From the cell containing the given text, extract its center point as [X, Y] coordinate. 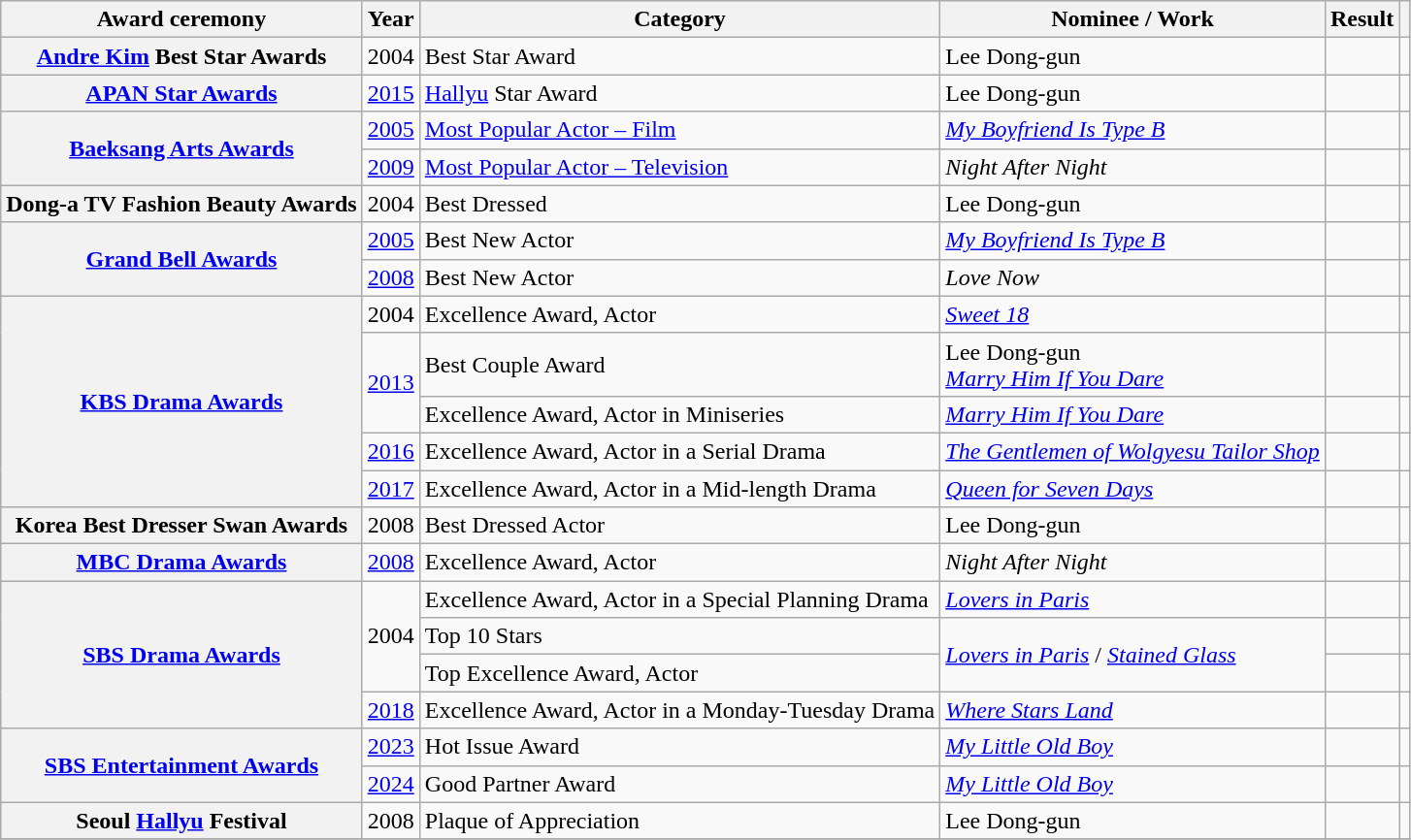
2015 [390, 93]
The Gentlemen of Wolgyesu Tailor Shop [1133, 451]
Where Stars Land [1133, 710]
Lee Dong-gun Marry Him If You Dare [1133, 365]
Best Star Award [679, 56]
Excellence Award, Actor in a Serial Drama [679, 451]
Hot Issue Award [679, 747]
Most Popular Actor – Film [679, 130]
Grand Bell Awards [181, 259]
Best Dressed [679, 204]
Korea Best Dresser Swan Awards [181, 526]
2018 [390, 710]
2013 [390, 382]
Seoul Hallyu Festival [181, 821]
2023 [390, 747]
Excellence Award, Actor in a Mid-length Drama [679, 488]
Plaque of Appreciation [679, 821]
Excellence Award, Actor in a Monday-Tuesday Drama [679, 710]
Hallyu Star Award [679, 93]
2009 [390, 167]
KBS Drama Awards [181, 402]
Andre Kim Best Star Awards [181, 56]
Top 10 Stars [679, 636]
Queen for Seven Days [1133, 488]
Marry Him If You Dare [1133, 414]
2024 [390, 784]
Lovers in Paris [1133, 599]
2016 [390, 451]
Excellence Award, Actor in a Special Planning Drama [679, 599]
MBC Drama Awards [181, 563]
Best Couple Award [679, 365]
SBS Drama Awards [181, 655]
Dong-a TV Fashion Beauty Awards [181, 204]
Year [390, 19]
Good Partner Award [679, 784]
Best Dressed Actor [679, 526]
Category [679, 19]
Most Popular Actor – Television [679, 167]
Result [1362, 19]
Love Now [1133, 277]
Baeksang Arts Awards [181, 148]
APAN Star Awards [181, 93]
Excellence Award, Actor in Miniseries [679, 414]
Sweet 18 [1133, 314]
SBS Entertainment Awards [181, 765]
Top Excellence Award, Actor [679, 673]
Lovers in Paris / Stained Glass [1133, 655]
Nominee / Work [1133, 19]
2017 [390, 488]
Award ceremony [181, 19]
